Identify which cell holds the provided text, then report its (X, Y) central coordinate. 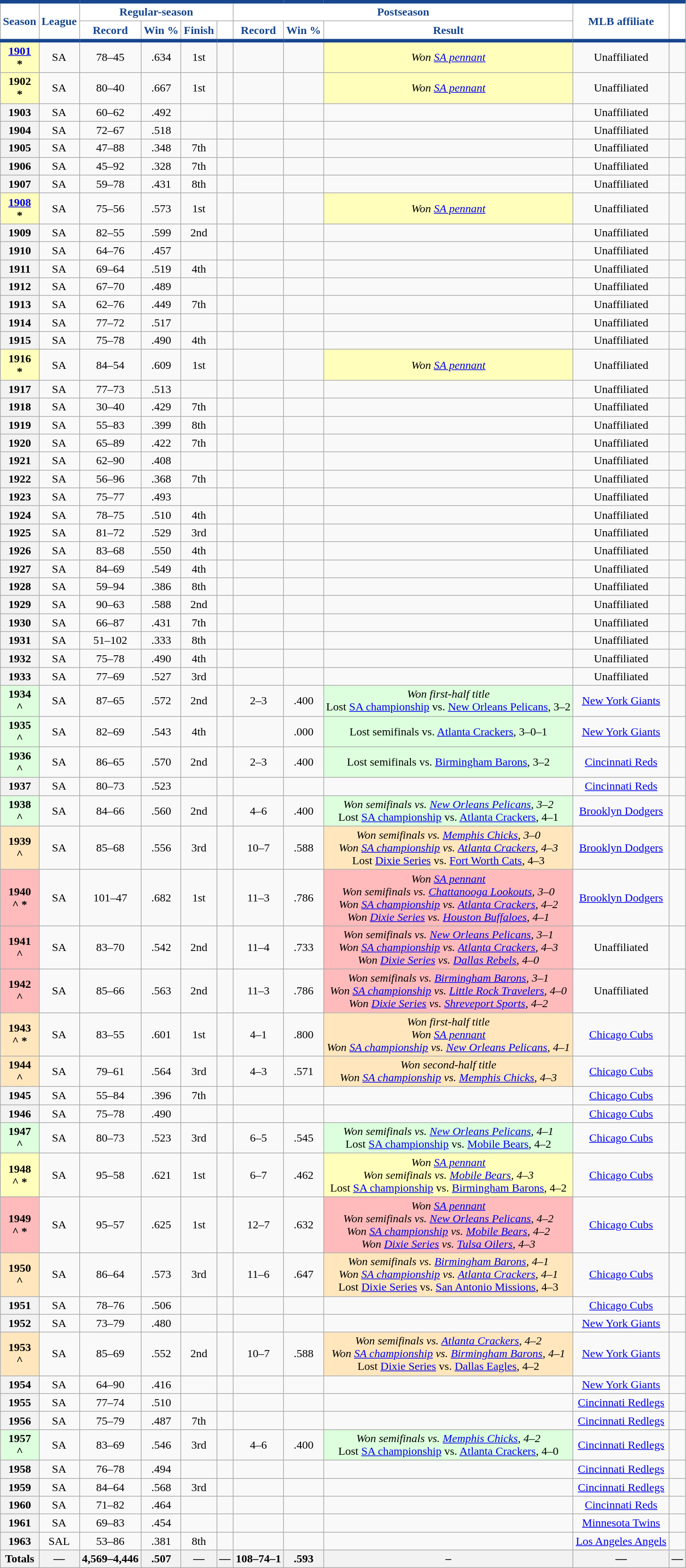
.416 (161, 1385)
.564 (161, 1072)
83–55 (110, 1034)
1936^ (20, 762)
82–55 (110, 233)
78–76 (110, 1305)
1945 (20, 1096)
.571 (304, 1072)
1921 (20, 461)
1912 (20, 287)
.480 (161, 1323)
.487 (161, 1420)
1932 (20, 659)
83–69 (110, 1444)
1933 (20, 676)
75–77 (110, 497)
.682 (161, 897)
– (448, 1559)
.733 (304, 947)
Won semifinals vs. Memphis Chicks, 4–2Lost SA championship vs. Atlanta Crackers, 4–0 (448, 1444)
1910 (20, 250)
1925 (20, 533)
Postseason (403, 11)
.493 (161, 497)
95–57 (110, 1225)
.601 (161, 1034)
6–5 (259, 1138)
.368 (161, 479)
1957^ (20, 1444)
1902* (20, 88)
83–70 (110, 947)
.545 (304, 1138)
1939^ (20, 848)
Lost semifinals vs. Atlanta Crackers, 3–0–1 (448, 731)
Season (20, 21)
86–64 (110, 1275)
64–76 (110, 250)
77–72 (110, 323)
1943^ * (20, 1034)
1917 (20, 389)
1955 (20, 1402)
1963 (20, 1541)
1920 (20, 443)
Won semifinals vs. Memphis Chicks, 3–0Won SA championship vs. Atlanta Crackers, 4–3Lost Dixie Series vs. Fort Worth Cats, 4–3 (448, 848)
.454 (161, 1523)
6–7 (259, 1175)
.556 (161, 848)
59–94 (110, 587)
1907 (20, 184)
Los Angeles Angels (621, 1541)
.457 (161, 250)
Lost semifinals vs. Birmingham Barons, 3–2 (448, 762)
.328 (161, 166)
.546 (161, 1444)
12–7 (259, 1225)
.552 (161, 1354)
55–84 (110, 1096)
4,569–4,446 (110, 1559)
.489 (161, 287)
.800 (304, 1034)
.625 (161, 1225)
1911 (20, 268)
Result (448, 31)
.529 (161, 533)
Won first-half titleLost SA championship vs. New Orleans Pelicans, 3–2 (448, 701)
Finish (199, 31)
1954 (20, 1385)
.634 (161, 57)
.609 (161, 365)
78–75 (110, 515)
.570 (161, 762)
Minnesota Twins (621, 1523)
67–70 (110, 287)
1953^ (20, 1354)
1960 (20, 1505)
47–88 (110, 148)
Won semifinals vs. Atlanta Crackers, 4–2Won SA championship vs. Birmingham Barons, 4–1Lost Dixie Series vs. Dallas Eagles, 4–2 (448, 1354)
.568 (161, 1487)
1906 (20, 166)
72–67 (110, 130)
83–68 (110, 550)
1901* (20, 57)
1928 (20, 587)
1950^ (20, 1275)
.333 (161, 641)
.507 (161, 1559)
.632 (304, 1225)
Won second-half titleWon SA championship vs. Memphis Chicks, 4–3 (448, 1072)
82–69 (110, 731)
69–64 (110, 268)
.542 (161, 947)
1946 (20, 1114)
Won SA pennantWon semifinals vs. Mobile Bears, 4–3Lost SA championship vs. Birmingham Barons, 4–2 (448, 1175)
1948^ * (20, 1175)
75–56 (110, 209)
.621 (161, 1175)
Won first-half titleWon SA pennantWon SA championship vs. New Orleans Pelicans, 4–1 (448, 1034)
.348 (161, 148)
.449 (161, 305)
65–89 (110, 443)
1934^ (20, 701)
Won semifinals vs. New Orleans Pelicans, 3–1Won SA championship vs. Atlanta Crackers, 4–3Won Dixie Series vs. Dallas Rebels, 4–0 (448, 947)
.519 (161, 268)
.494 (161, 1469)
1922 (20, 479)
1927 (20, 568)
76–78 (110, 1469)
.549 (161, 568)
71–82 (110, 1505)
1918 (20, 407)
Won semifinals vs. Birmingham Barons, 3–1Won SA championship vs. Little Rock Travelers, 4–0Won Dixie Series vs. Shreveport Sports, 4–2 (448, 991)
62–90 (110, 461)
.572 (161, 701)
.593 (304, 1559)
1956 (20, 1420)
1942^ (20, 991)
60–62 (110, 112)
.599 (161, 233)
1947^ (20, 1138)
Regular-season (156, 11)
Won SA pennantWon semifinals vs. New Orleans Pelicans, 4–2Won SA championship vs. Mobile Bears, 4–2Won Dixie Series vs. Tulsa Oilers, 4–3 (448, 1225)
1931 (20, 641)
.399 (161, 425)
1935^ (20, 731)
77–69 (110, 676)
League (59, 21)
1938^ (20, 810)
1908* (20, 209)
77–73 (110, 389)
79–61 (110, 1072)
86–65 (110, 762)
66–87 (110, 623)
62–76 (110, 305)
1915 (20, 341)
95–58 (110, 1175)
73–79 (110, 1323)
1904 (20, 130)
SAL (59, 1541)
55–83 (110, 425)
.000 (304, 731)
51–102 (110, 641)
4–1 (259, 1034)
90–63 (110, 605)
Won semifinals vs. New Orleans Pelicans, 4–1Lost SA championship vs. Mobile Bears, 4–2 (448, 1138)
.381 (161, 1541)
1949^ * (20, 1225)
11–4 (259, 947)
.543 (161, 731)
.386 (161, 587)
.462 (304, 1175)
84–69 (110, 568)
84–64 (110, 1487)
1941^ (20, 947)
59–78 (110, 184)
.647 (304, 1275)
1914 (20, 323)
30–40 (110, 407)
1929 (20, 605)
.396 (161, 1096)
1909 (20, 233)
.563 (161, 991)
1952 (20, 1323)
80–40 (110, 88)
1930 (20, 623)
1961 (20, 1523)
1958 (20, 1469)
45–92 (110, 166)
1919 (20, 425)
1903 (20, 112)
1923 (20, 497)
85–69 (110, 1354)
81–72 (110, 533)
Won SA pennantWon semifinals vs. Chattanooga Lookouts, 3–0Won SA championship vs. Atlanta Crackers, 4–2Won Dixie Series vs. Houston Buffaloes, 4–1 (448, 897)
1940^ * (20, 897)
53–86 (110, 1541)
.513 (161, 389)
Totals (20, 1559)
.429 (161, 407)
56–96 (110, 479)
85–66 (110, 991)
87–65 (110, 701)
.517 (161, 323)
MLB affiliate (621, 21)
64–90 (110, 1385)
1951 (20, 1305)
.464 (161, 1505)
Won semifinals vs. New Orleans Pelicans, 3–2Lost SA championship vs. Atlanta Crackers, 4–1 (448, 810)
1916* (20, 365)
.408 (161, 461)
.422 (161, 443)
84–66 (110, 810)
1944^ (20, 1072)
.667 (161, 88)
78–45 (110, 57)
1937 (20, 786)
85–68 (110, 848)
.550 (161, 550)
77–74 (110, 1402)
4–3 (259, 1072)
.492 (161, 112)
1905 (20, 148)
.506 (161, 1305)
.560 (161, 810)
1913 (20, 305)
84–54 (110, 365)
1926 (20, 550)
69–83 (110, 1523)
Won semifinals vs. Birmingham Barons, 4–1Won SA championship vs. Atlanta Crackers, 4–1Lost Dixie Series vs. San Antonio Missions, 4–3 (448, 1275)
75–79 (110, 1420)
1959 (20, 1487)
.518 (161, 130)
101–47 (110, 897)
.527 (161, 676)
1924 (20, 515)
108–74–1 (259, 1559)
11–6 (259, 1275)
